Identify which cell holds the provided text, then report its (X, Y) central coordinate. 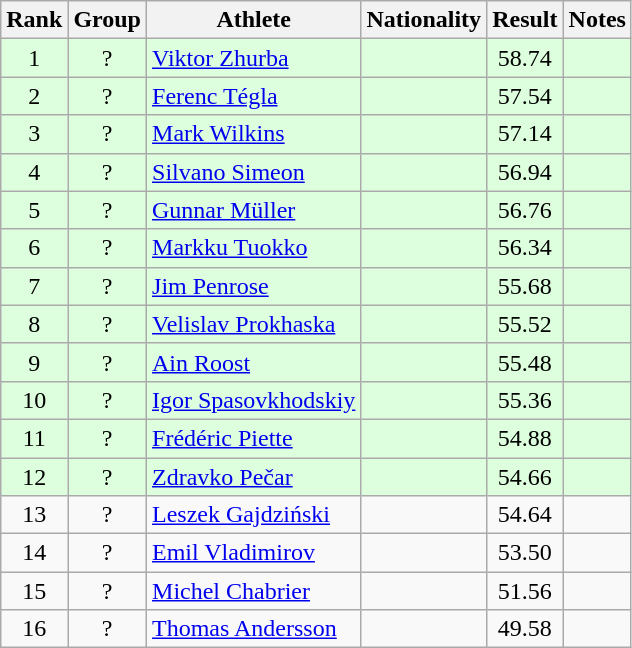
15 (34, 591)
Rank (34, 20)
Mark Wilkins (254, 134)
57.14 (525, 134)
16 (34, 629)
Group (108, 20)
Frédéric Piette (254, 438)
Markku Tuokko (254, 248)
Result (525, 20)
3 (34, 134)
54.64 (525, 515)
58.74 (525, 58)
1 (34, 58)
Leszek Gajdziński (254, 515)
Emil Vladimirov (254, 553)
Ain Roost (254, 362)
Nationality (424, 20)
Igor Spasovkhodskiy (254, 400)
5 (34, 210)
Viktor Zhurba (254, 58)
Jim Penrose (254, 286)
11 (34, 438)
14 (34, 553)
10 (34, 400)
53.50 (525, 553)
54.88 (525, 438)
56.34 (525, 248)
7 (34, 286)
55.48 (525, 362)
Silvano Simeon (254, 172)
56.94 (525, 172)
55.36 (525, 400)
Michel Chabrier (254, 591)
Thomas Andersson (254, 629)
2 (34, 96)
55.52 (525, 324)
6 (34, 248)
Gunnar Müller (254, 210)
56.76 (525, 210)
54.66 (525, 477)
4 (34, 172)
12 (34, 477)
Notes (597, 20)
Velislav Prokhaska (254, 324)
Ferenc Tégla (254, 96)
51.56 (525, 591)
49.58 (525, 629)
9 (34, 362)
57.54 (525, 96)
13 (34, 515)
8 (34, 324)
Zdravko Pečar (254, 477)
55.68 (525, 286)
Athlete (254, 20)
